Provide the (X, Y) coordinate of the cell's center where the given text is located.  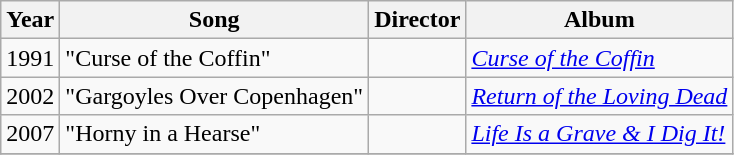
1991 (30, 58)
Director (418, 20)
"Gargoyles Over Copenhagen" (214, 96)
Curse of the Coffin (600, 58)
"Curse of the Coffin" (214, 58)
Return of the Loving Dead (600, 96)
2002 (30, 96)
"Horny in a Hearse" (214, 134)
Album (600, 20)
2007 (30, 134)
Year (30, 20)
Life Is a Grave & I Dig It! (600, 134)
Song (214, 20)
